Find where the given text appears and provide that cell's center as (X, Y) coordinate. 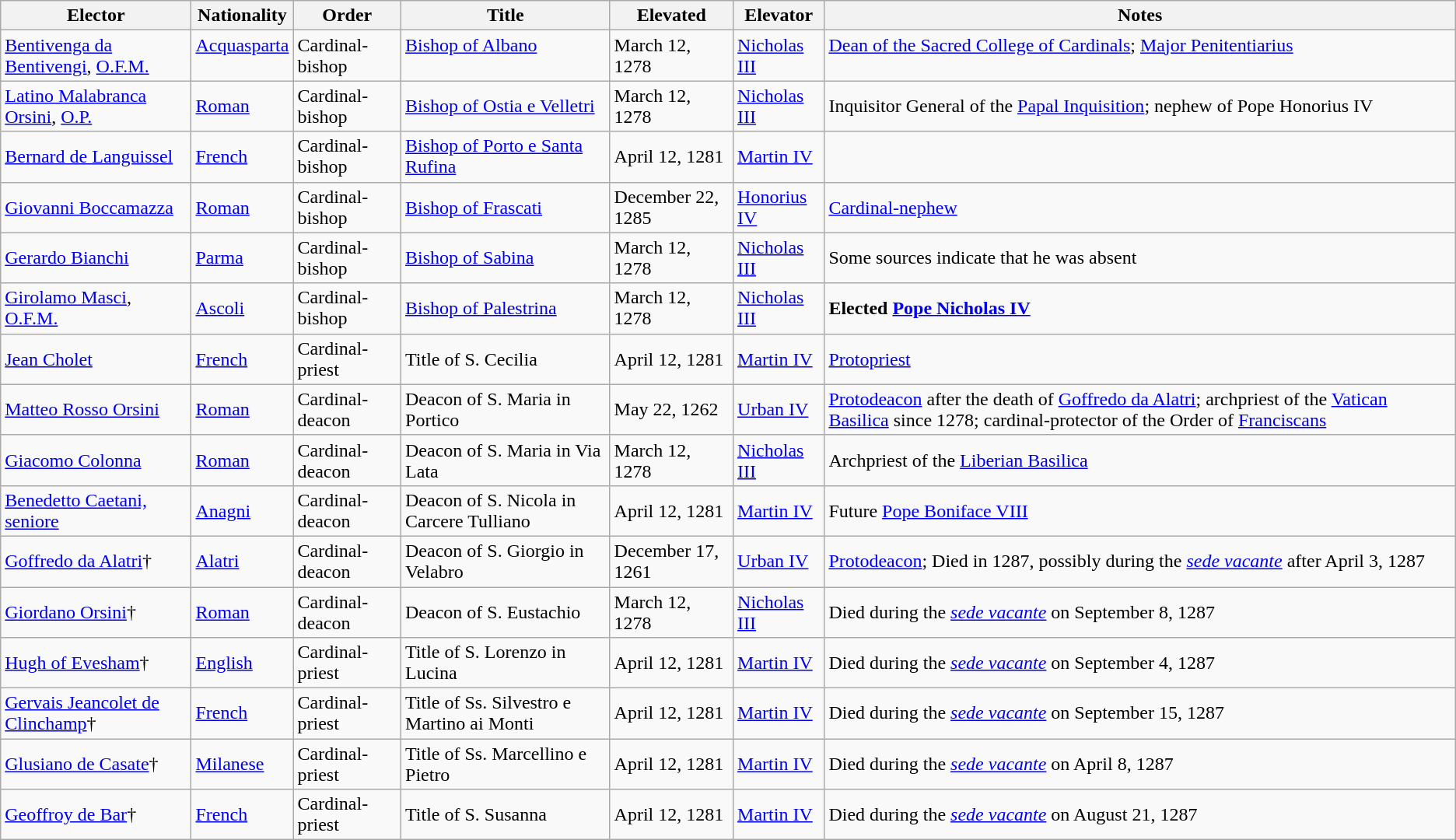
Benedetto Caetani, seniore (96, 510)
Title of S. Susanna (506, 815)
Giacomo Colonna (96, 460)
Bernard de Languissel (96, 157)
English (243, 663)
Title of S. Lorenzo in Lucina (506, 663)
Archpriest of the Liberian Basilica (1140, 460)
Bishop of Sabina (506, 258)
Deacon of S. Nicola in Carcere Tulliano (506, 510)
Bishop of Ostia e Velletri (506, 106)
Anagni (243, 510)
Title of Ss. Silvestro e Martino ai Monti (506, 714)
Died during the sede vacante on September 15, 1287 (1140, 714)
Protopriest (1140, 359)
Protodeacon; Died in 1287, possibly during the sede vacante after April 3, 1287 (1140, 562)
December 22, 1285 (671, 207)
Gervais Jeancolet de Clinchamp† (96, 714)
Deacon of S. Maria in Via Lata (506, 460)
Goffredo da Alatri† (96, 562)
Ascoli (243, 308)
May 22, 1262 (671, 409)
Jean Cholet (96, 359)
Dean of the Sacred College of Cardinals; Major Penitentiarius (1140, 56)
Elected Pope Nicholas IV (1140, 308)
Died during the sede vacante on August 21, 1287 (1140, 815)
Giordano Orsini† (96, 611)
Parma (243, 258)
Notes (1140, 16)
December 17, 1261 (671, 562)
Bishop of Frascati (506, 207)
Milanese (243, 764)
Gerardo Bianchi (96, 258)
Died during the sede vacante on April 8, 1287 (1140, 764)
Geoffroy de Bar† (96, 815)
Glusiano de Casate† (96, 764)
Deacon of S. Eustachio (506, 611)
Alatri (243, 562)
Nationality (243, 16)
Protodeacon after the death of Goffredo da Alatri; archpriest of the Vatican Basilica since 1278; cardinal-protector of the Order of Franciscans (1140, 409)
Died during the sede vacante on September 4, 1287 (1140, 663)
Order (347, 16)
Title (506, 16)
Title of Ss. Marcellino e Pietro (506, 764)
Elector (96, 16)
Latino Malabranca Orsini, O.P. (96, 106)
Bentivenga da Bentivengi, O.F.M. (96, 56)
Bishop of Palestrina (506, 308)
Hugh of Evesham† (96, 663)
Inquisitor General of the Papal Inquisition; nephew of Pope Honorius IV (1140, 106)
Some sources indicate that he was absent (1140, 258)
Elevator (779, 16)
Girolamo Masci, O.F.M. (96, 308)
Bishop of Albano (506, 56)
Died during the sede vacante on September 8, 1287 (1140, 611)
Bishop of Porto e Santa Rufina (506, 157)
Title of S. Cecilia (506, 359)
Giovanni Boccamazza (96, 207)
Acquasparta (243, 56)
Deacon of S. Giorgio in Velabro (506, 562)
Deacon of S. Maria in Portico (506, 409)
Cardinal-nephew (1140, 207)
Elevated (671, 16)
Future Pope Boniface VIII (1140, 510)
Matteo Rosso Orsini (96, 409)
Honorius IV (779, 207)
